Determine the [X, Y] coordinate at the center of the cell enclosing the given text.  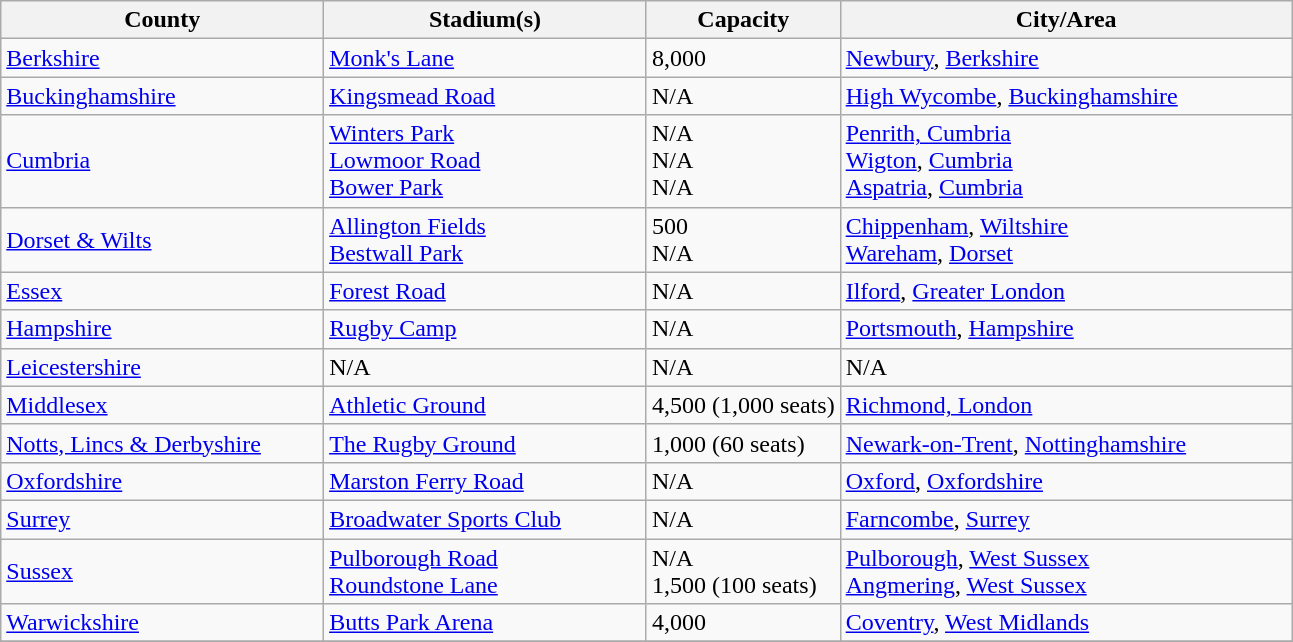
Capacity [743, 20]
N/A1,500 (100 seats) [743, 570]
Penrith, CumbriaWigton, CumbriaAspatria, Cumbria [1066, 161]
Athletic Ground [486, 405]
Forest Road [486, 291]
8,000 [743, 58]
The Rugby Ground [486, 443]
Oxfordshire [162, 481]
1,000 (60 seats) [743, 443]
Butts Park Arena [486, 623]
Pulborough, West SussexAngmering, West Sussex [1066, 570]
4,000 [743, 623]
Coventry, West Midlands [1066, 623]
Broadwater Sports Club [486, 519]
Rugby Camp [486, 329]
Kingsmead Road [486, 96]
Pulborough RoadRoundstone Lane [486, 570]
Cumbria [162, 161]
Middlesex [162, 405]
Surrey [162, 519]
Richmond, London [1066, 405]
Winters ParkLowmoor RoadBower Park [486, 161]
Notts, Lincs & Derbyshire [162, 443]
Monk's Lane [486, 58]
Dorset & Wilts [162, 240]
Portsmouth, Hampshire [1066, 329]
500N/A [743, 240]
City/Area [1066, 20]
Marston Ferry Road [486, 481]
Ilford, Greater London [1066, 291]
High Wycombe, Buckinghamshire [1066, 96]
Essex [162, 291]
Oxford, Oxfordshire [1066, 481]
Sussex [162, 570]
County [162, 20]
Newbury, Berkshire [1066, 58]
Leicestershire [162, 367]
N/AN/AN/A [743, 161]
Newark-on-Trent, Nottinghamshire [1066, 443]
Berkshire [162, 58]
Buckinghamshire [162, 96]
4,500 (1,000 seats) [743, 405]
Allington FieldsBestwall Park [486, 240]
Chippenham, WiltshireWareham, Dorset [1066, 240]
Stadium(s) [486, 20]
Farncombe, Surrey [1066, 519]
Hampshire [162, 329]
Warwickshire [162, 623]
